Search for the cell housing the specified text and yield its [x, y] center coordinate. 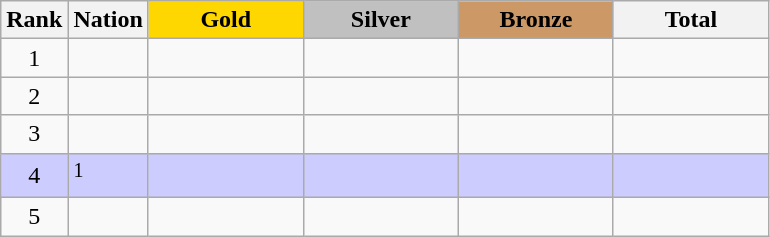
2 [34, 96]
Rank [34, 20]
Nation [108, 20]
4 [34, 176]
Bronze [536, 20]
Total [690, 20]
Gold [226, 20]
Silver [380, 20]
5 [34, 217]
3 [34, 134]
